Detect which cell encompasses the target text, then output its [X, Y] center coordinate. 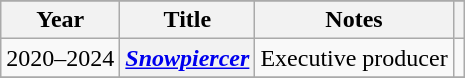
Executive producer [354, 58]
Year [60, 20]
Title [188, 20]
2020–2024 [60, 58]
Snowpiercer [188, 58]
Notes [354, 20]
